Extract the (X, Y) coordinate from the center of the cell holding the provided text.  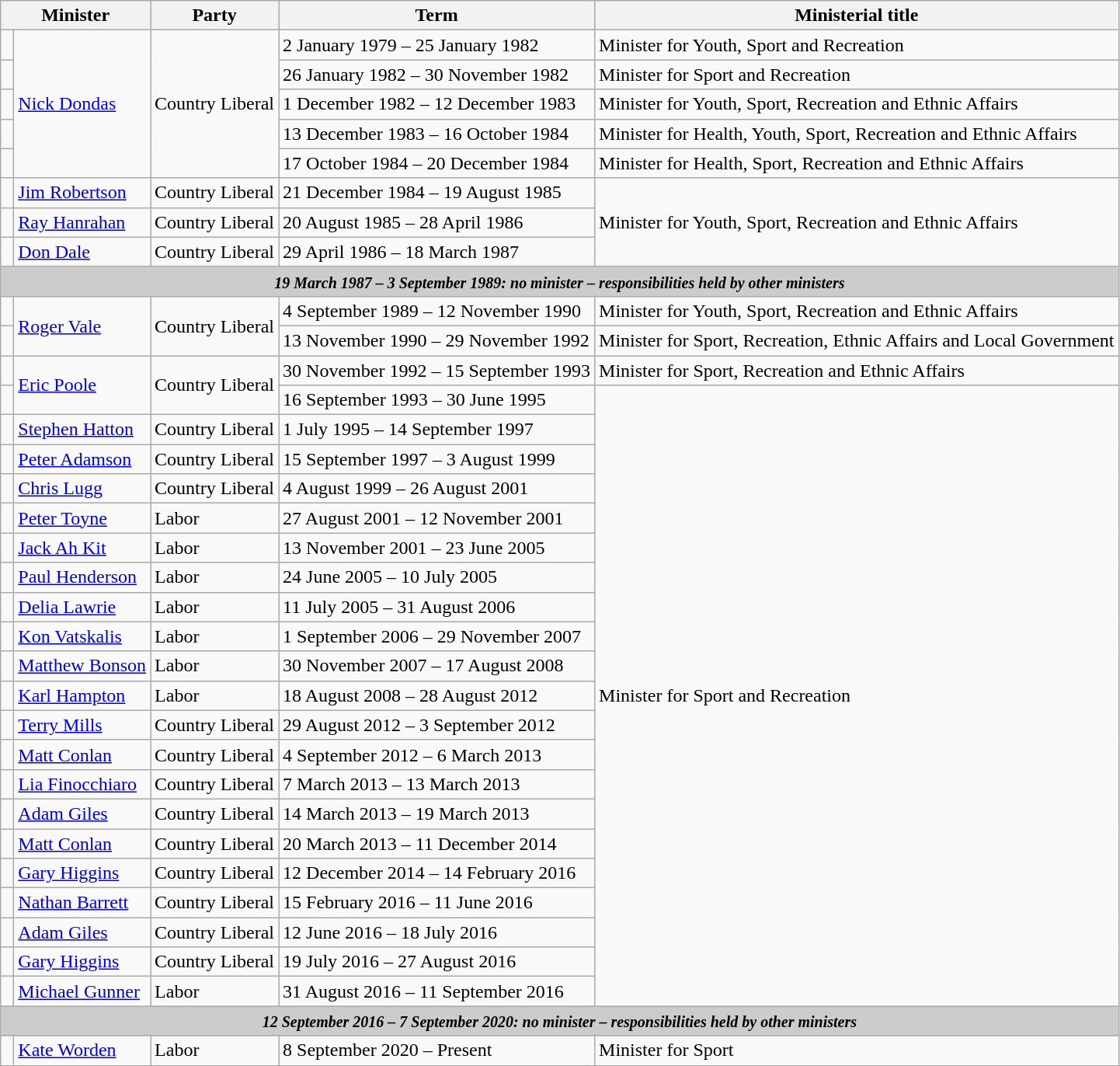
Minister (76, 16)
Lia Finocchiaro (82, 784)
8 September 2020 – Present (437, 1050)
Minister for Sport, Recreation and Ethnic Affairs (857, 371)
20 March 2013 – 11 December 2014 (437, 843)
Roger Vale (82, 326)
30 November 1992 – 15 September 1993 (437, 371)
Ray Hanrahan (82, 222)
Ministerial title (857, 16)
Minister for Health, Sport, Recreation and Ethnic Affairs (857, 163)
1 September 2006 – 29 November 2007 (437, 636)
4 September 2012 – 6 March 2013 (437, 754)
Nick Dondas (82, 104)
16 September 1993 – 30 June 1995 (437, 400)
Jim Robertson (82, 193)
Minister for Sport (857, 1050)
Don Dale (82, 252)
Minister for Youth, Sport and Recreation (857, 45)
12 June 2016 – 18 July 2016 (437, 932)
24 June 2005 – 10 July 2005 (437, 577)
4 September 1989 – 12 November 1990 (437, 311)
15 September 1997 – 3 August 1999 (437, 459)
Party (214, 16)
14 March 2013 – 19 March 2013 (437, 813)
Delia Lawrie (82, 607)
Paul Henderson (82, 577)
Chris Lugg (82, 489)
17 October 1984 – 20 December 1984 (437, 163)
27 August 2001 – 12 November 2001 (437, 518)
18 August 2008 – 28 August 2012 (437, 695)
1 December 1982 – 12 December 1983 (437, 104)
Minister for Health, Youth, Sport, Recreation and Ethnic Affairs (857, 134)
11 July 2005 – 31 August 2006 (437, 607)
Matthew Bonson (82, 666)
Kon Vatskalis (82, 636)
31 August 2016 – 11 September 2016 (437, 991)
Stephen Hatton (82, 430)
Eric Poole (82, 385)
Term (437, 16)
Kate Worden (82, 1050)
15 February 2016 – 11 June 2016 (437, 903)
2 January 1979 – 25 January 1982 (437, 45)
7 March 2013 – 13 March 2013 (437, 784)
19 March 1987 – 3 September 1989: no minister – responsibilities held by other ministers (559, 281)
13 November 2001 – 23 June 2005 (437, 548)
21 December 1984 – 19 August 1985 (437, 193)
20 August 1985 – 28 April 1986 (437, 222)
Nathan Barrett (82, 903)
1 July 1995 – 14 September 1997 (437, 430)
30 November 2007 – 17 August 2008 (437, 666)
13 December 1983 – 16 October 1984 (437, 134)
26 January 1982 – 30 November 1982 (437, 75)
12 September 2016 – 7 September 2020: no minister – responsibilities held by other ministers (559, 1021)
Jack Ah Kit (82, 548)
Karl Hampton (82, 695)
Michael Gunner (82, 991)
Peter Toyne (82, 518)
19 July 2016 – 27 August 2016 (437, 962)
Terry Mills (82, 725)
13 November 1990 – 29 November 1992 (437, 340)
29 August 2012 – 3 September 2012 (437, 725)
Minister for Sport, Recreation, Ethnic Affairs and Local Government (857, 340)
Peter Adamson (82, 459)
29 April 1986 – 18 March 1987 (437, 252)
4 August 1999 – 26 August 2001 (437, 489)
12 December 2014 – 14 February 2016 (437, 873)
